Determine the (x, y) coordinate at the center of the cell enclosing the given text.  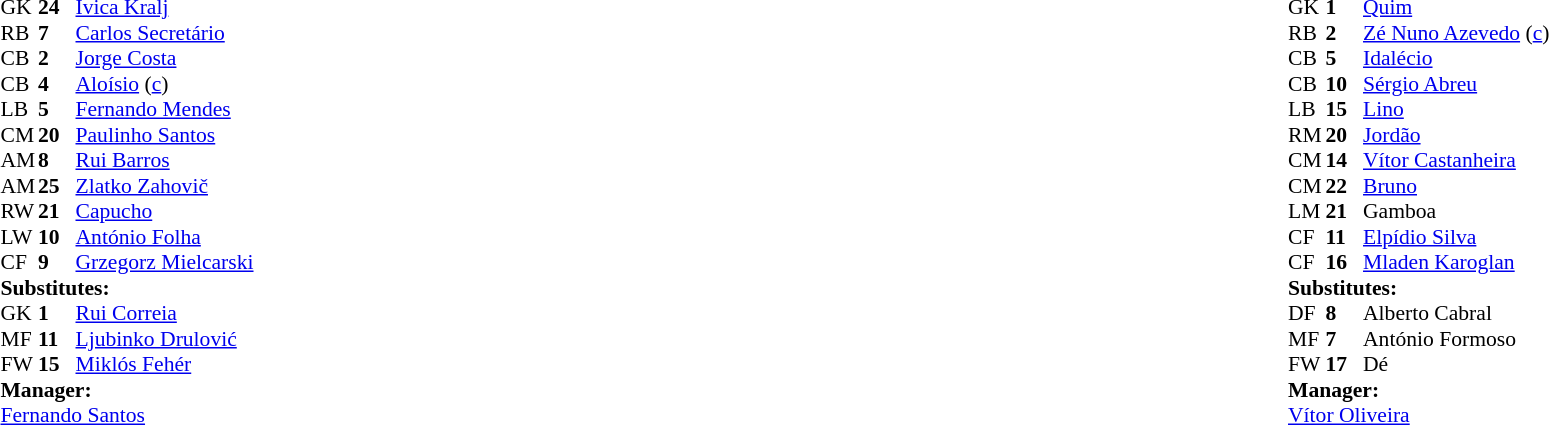
Vítor Castanheira (1456, 161)
Aloísio (c) (165, 84)
GK (19, 313)
Lino (1456, 109)
Jordão (1456, 135)
22 (1345, 186)
DF (1307, 313)
17 (1345, 365)
António Formoso (1456, 339)
Bruno (1456, 186)
Alberto Cabral (1456, 313)
25 (57, 186)
Elpídio Silva (1456, 237)
14 (1345, 161)
Gamboa (1456, 211)
Zé Nuno Azevedo (c) (1456, 33)
Jorge Costa (165, 59)
16 (1345, 263)
4 (57, 84)
LM (1307, 211)
Sérgio Abreu (1456, 84)
Dé (1456, 365)
Grzegorz Mielcarski (165, 263)
Zlatko Zahovič (165, 186)
Carlos Secretário (165, 33)
9 (57, 263)
Rui Barros (165, 161)
1 (57, 313)
António Folha (165, 237)
Mladen Karoglan (1456, 263)
RM (1307, 135)
Fernando Mendes (165, 109)
Rui Correia (165, 313)
LW (19, 237)
Ljubinko Drulović (165, 339)
Paulinho Santos (165, 135)
Capucho (165, 211)
Miklós Fehér (165, 365)
RW (19, 211)
Idalécio (1456, 59)
